Find where the given text appears and provide that cell's center as [x, y] coordinate. 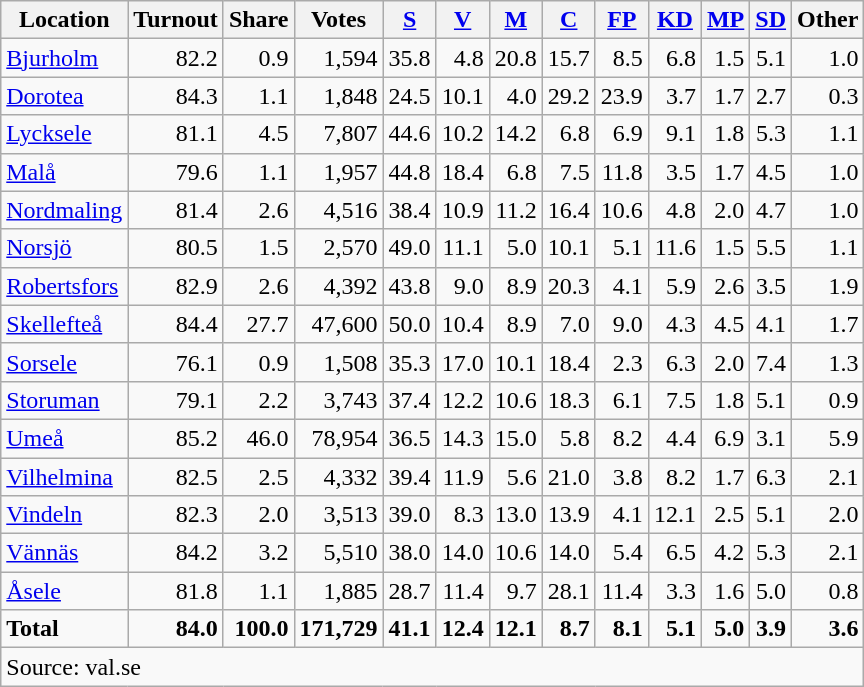
24.5 [410, 96]
M [516, 20]
82.9 [176, 286]
4.3 [674, 324]
Votes [338, 20]
Robertsfors [64, 286]
8.5 [622, 58]
Storuman [64, 400]
KD [674, 20]
16.4 [568, 210]
39.0 [410, 515]
17.0 [462, 362]
6.5 [674, 553]
11.1 [462, 248]
29.2 [568, 96]
47,600 [338, 324]
S [410, 20]
Nordmaling [64, 210]
3,743 [338, 400]
4,392 [338, 286]
3,513 [338, 515]
1,885 [338, 591]
76.1 [176, 362]
81.4 [176, 210]
1.3 [828, 362]
171,729 [338, 629]
14.3 [462, 438]
3.9 [771, 629]
81.1 [176, 134]
35.3 [410, 362]
Åsele [64, 591]
10.4 [462, 324]
9.1 [674, 134]
8.3 [462, 515]
21.0 [568, 477]
Bjurholm [64, 58]
FP [622, 20]
1.9 [828, 286]
Sorsele [64, 362]
4,332 [338, 477]
28.1 [568, 591]
11.6 [674, 248]
4,516 [338, 210]
43.8 [410, 286]
20.8 [516, 58]
Malå [64, 172]
11.9 [462, 477]
Share [258, 20]
18.3 [568, 400]
5.8 [568, 438]
3.6 [828, 629]
78,954 [338, 438]
28.7 [410, 591]
81.8 [176, 591]
0.3 [828, 96]
Lycksele [64, 134]
85.2 [176, 438]
11.8 [622, 172]
27.7 [258, 324]
4.0 [516, 96]
20.3 [568, 286]
80.5 [176, 248]
Vilhelmina [64, 477]
38.0 [410, 553]
15.0 [516, 438]
14.2 [516, 134]
C [568, 20]
10.2 [462, 134]
3.8 [622, 477]
9.7 [516, 591]
2.7 [771, 96]
Norsjö [64, 248]
Dorotea [64, 96]
1,508 [338, 362]
Source: val.se [432, 667]
0.8 [828, 591]
84.0 [176, 629]
13.0 [516, 515]
46.0 [258, 438]
11.2 [516, 210]
13.9 [568, 515]
Turnout [176, 20]
V [462, 20]
7,807 [338, 134]
7.0 [568, 324]
82.5 [176, 477]
84.3 [176, 96]
36.5 [410, 438]
23.9 [622, 96]
12.2 [462, 400]
12.4 [462, 629]
6.1 [622, 400]
1.6 [725, 591]
1,594 [338, 58]
10.9 [462, 210]
82.2 [176, 58]
Total [64, 629]
2.3 [622, 362]
84.4 [176, 324]
4.4 [674, 438]
44.6 [410, 134]
8.1 [622, 629]
79.6 [176, 172]
1,848 [338, 96]
7.4 [771, 362]
79.1 [176, 400]
3.2 [258, 553]
3.7 [674, 96]
37.4 [410, 400]
Vindeln [64, 515]
50.0 [410, 324]
2,570 [338, 248]
4.7 [771, 210]
SD [771, 20]
Location [64, 20]
84.2 [176, 553]
Vännäs [64, 553]
44.8 [410, 172]
38.4 [410, 210]
5.6 [516, 477]
5,510 [338, 553]
5.4 [622, 553]
1,957 [338, 172]
35.8 [410, 58]
Umeå [64, 438]
2.2 [258, 400]
41.1 [410, 629]
100.0 [258, 629]
Other [828, 20]
4.2 [725, 553]
49.0 [410, 248]
MP [725, 20]
39.4 [410, 477]
15.7 [568, 58]
8.7 [568, 629]
3.3 [674, 591]
82.3 [176, 515]
3.1 [771, 438]
5.5 [771, 248]
Skellefteå [64, 324]
